Detect which cell encompasses the target text, then output its [X, Y] center coordinate. 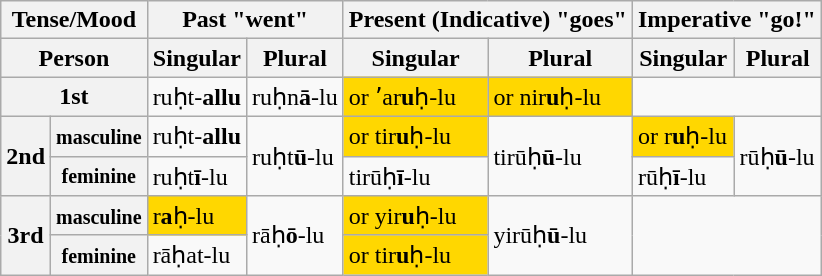
ruḥtī-lu [196, 176]
or ʼaruḥ-lu [416, 97]
Past "went" [245, 20]
or ruḥ-lu [683, 136]
1st [74, 97]
Imperative "go!" [726, 20]
tirūḥū-lu [560, 156]
tirūḥī-lu [416, 176]
rūḥū-lu [778, 156]
rāḥō-lu [296, 236]
Tense/Mood [74, 20]
Person [74, 58]
ruḥnā-lu [296, 97]
or yiruḥ-lu [416, 216]
rāḥat-lu [196, 255]
3rd [26, 236]
raḥ-lu [196, 216]
ruḥtū-lu [296, 156]
yirūḥū-lu [560, 236]
rūḥī-lu [683, 176]
or niruḥ-lu [560, 97]
Present (Indicative) "goes" [488, 20]
2nd [26, 156]
